Return [X, Y] of the center of cell containing provided text 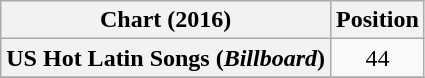
US Hot Latin Songs (Billboard) [166, 58]
Chart (2016) [166, 20]
Position [378, 20]
44 [378, 58]
